Capture the cell that displays the provided text and extract its (X, Y) central coordinate. 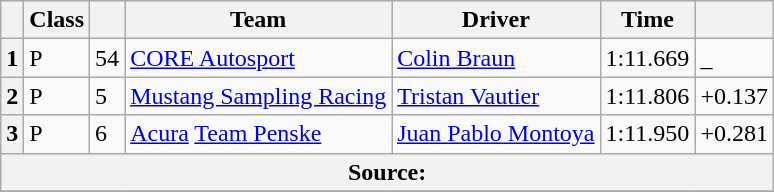
Colin Braun (496, 58)
Class (57, 20)
5 (108, 96)
Mustang Sampling Racing (258, 96)
+0.281 (734, 134)
+0.137 (734, 96)
CORE Autosport (258, 58)
1 (12, 58)
3 (12, 134)
6 (108, 134)
_ (734, 58)
Tristan Vautier (496, 96)
Acura Team Penske (258, 134)
Time (648, 20)
1:11.806 (648, 96)
1:11.950 (648, 134)
1:11.669 (648, 58)
Driver (496, 20)
54 (108, 58)
2 (12, 96)
Juan Pablo Montoya (496, 134)
Team (258, 20)
Source: (388, 172)
